Provide the (x, y) coordinate of the cell's center where the given text is located.  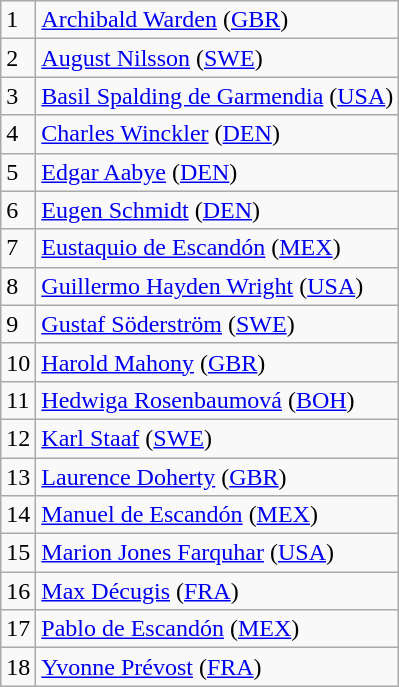
10 (18, 362)
Laurence Doherty (GBR) (218, 477)
7 (18, 248)
12 (18, 438)
6 (18, 210)
2 (18, 58)
13 (18, 477)
Basil Spalding de Garmendia (USA) (218, 96)
August Nilsson (SWE) (218, 58)
3 (18, 96)
17 (18, 629)
14 (18, 515)
Yvonne Prévost (FRA) (218, 667)
Pablo de Escandón (MEX) (218, 629)
Hedwiga Rosenbaumová (BOH) (218, 400)
4 (18, 134)
Archibald Warden (GBR) (218, 20)
1 (18, 20)
5 (18, 172)
Karl Staaf (SWE) (218, 438)
Guillermo Hayden Wright (USA) (218, 286)
18 (18, 667)
Harold Mahony (GBR) (218, 362)
9 (18, 324)
Edgar Aabye (DEN) (218, 172)
16 (18, 591)
Eugen Schmidt (DEN) (218, 210)
8 (18, 286)
Manuel de Escandón (MEX) (218, 515)
Eustaquio de Escandón (MEX) (218, 248)
15 (18, 553)
Max Décugis (FRA) (218, 591)
11 (18, 400)
Charles Winckler (DEN) (218, 134)
Gustaf Söderström (SWE) (218, 324)
Marion Jones Farquhar (USA) (218, 553)
